Return [x, y] of the center of cell containing provided text 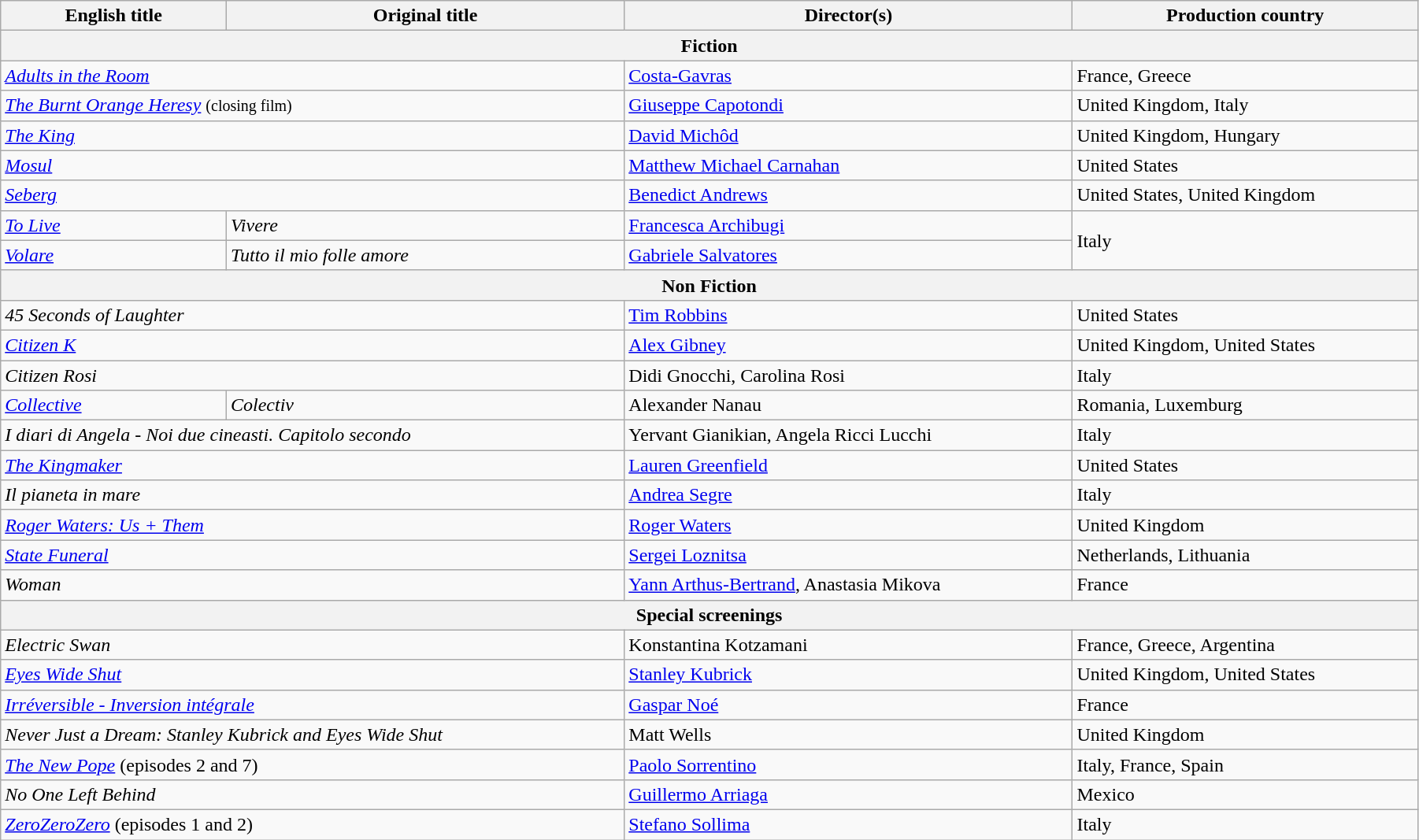
Tim Robbins [849, 315]
Director(s) [849, 16]
ZeroZeroZero (episodes 1 and 2) [313, 824]
Paolo Sorrentino [849, 764]
The Burnt Orange Heresy (closing film) [313, 105]
United Kingdom, Hungary [1245, 135]
Vivere [425, 225]
The King [313, 135]
Tutto il mio folle amore [425, 255]
Colectiv [425, 405]
Sergei Loznitsa [849, 555]
Volare [113, 255]
Seberg [313, 195]
English title [113, 16]
Italy, France, Spain [1245, 764]
Eyes Wide Shut [313, 675]
Irréversible - Inversion intégrale [313, 705]
The Kingmaker [313, 465]
Andrea Segre [849, 495]
Netherlands, Lithuania [1245, 555]
Stefano Sollima [849, 824]
Giuseppe Capotondi [849, 105]
United States, United Kingdom [1245, 195]
I diari di Angela - Noi due cineasti. Capitolo secondo [313, 435]
France, Greece [1245, 76]
Stanley Kubrick [849, 675]
Costa-Gavras [849, 76]
Francesca Archibugi [849, 225]
Original title [425, 16]
Matt Wells [849, 735]
Matthew Michael Carnahan [849, 165]
To Live [113, 225]
Roger Waters: Us + Them [313, 525]
Collective [113, 405]
Roger Waters [849, 525]
Gabriele Salvatores [849, 255]
Guillermo Arriaga [849, 794]
Romania, Luxemburg [1245, 405]
The New Pope (episodes 2 and 7) [313, 764]
Electric Swan [313, 645]
Adults in the Room [313, 76]
Il pianeta in mare [313, 495]
Production country [1245, 16]
Never Just a Dream: Stanley Kubrick and Eyes Wide Shut [313, 735]
Citizen K [313, 345]
No One Left Behind [313, 794]
Yann Arthus-Bertrand, Anastasia Mikova [849, 585]
Special screenings [709, 615]
45 Seconds of Laughter [313, 315]
Mosul [313, 165]
Benedict Andrews [849, 195]
Mexico [1245, 794]
Citizen Rosi [313, 376]
Fiction [709, 46]
Woman [313, 585]
State Funeral [313, 555]
Alex Gibney [849, 345]
Non Fiction [709, 285]
Gaspar Noé [849, 705]
United Kingdom, Italy [1245, 105]
Didi Gnocchi, Carolina Rosi [849, 376]
Alexander Nanau [849, 405]
Yervant Gianikian, Angela Ricci Lucchi [849, 435]
France, Greece, Argentina [1245, 645]
David Michôd [849, 135]
Lauren Greenfield [849, 465]
Konstantina Kotzamani [849, 645]
